Output the [x, y] coordinate of the center of the cell containing the given text.  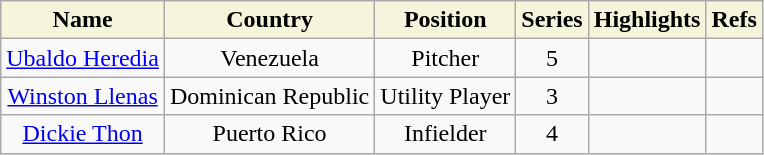
Utility Player [446, 96]
Puerto Rico [269, 134]
Country [269, 20]
Dominican Republic [269, 96]
Dickie Thon [83, 134]
3 [552, 96]
Position [446, 20]
5 [552, 58]
Refs [734, 20]
Name [83, 20]
Ubaldo Heredia [83, 58]
Infielder [446, 134]
Winston Llenas [83, 96]
Pitcher [446, 58]
Series [552, 20]
Highlights [647, 20]
Venezuela [269, 58]
4 [552, 134]
